Capture the cell that displays the provided text and extract its (x, y) central coordinate. 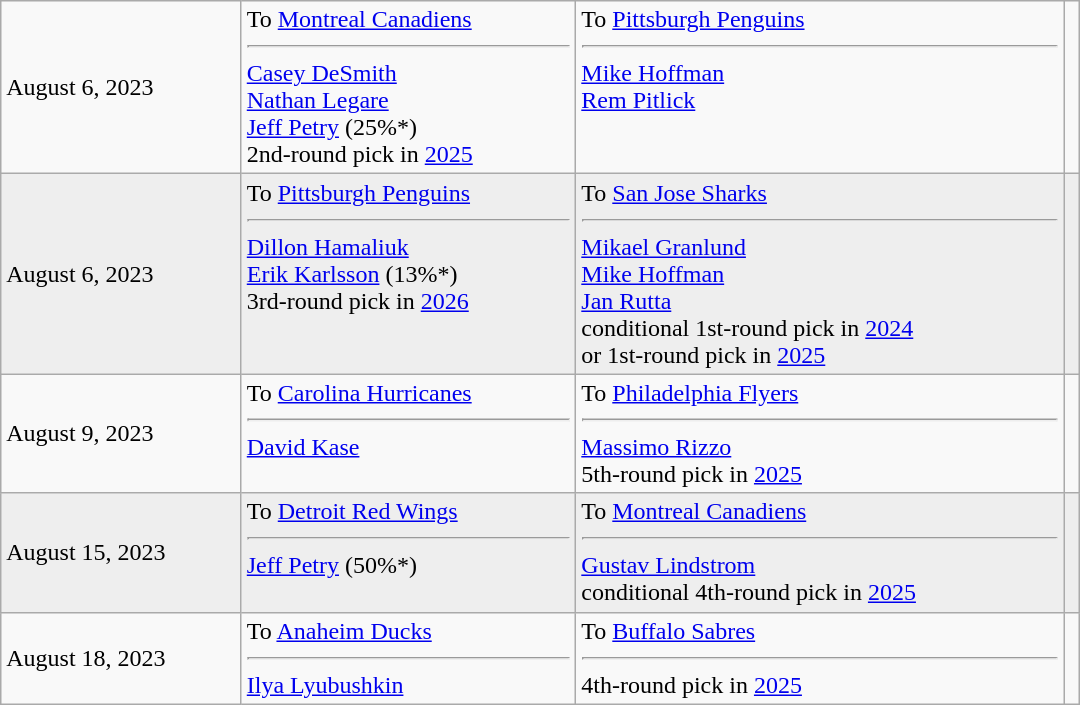
To Montreal CanadiensGustav Lindstromconditional 4th-round pick in 2025 (820, 552)
To Buffalo Sabres 4th-round pick in 2025 (820, 658)
August 9, 2023 (121, 434)
To Philadelphia FlyersMassimo Rizzo5th-round pick in 2025 (820, 434)
August 18, 2023 (121, 658)
To Pittsburgh PenguinsDillon HamaliukErik Karlsson (13%*)3rd-round pick in 2026 (408, 274)
To Pittsburgh PenguinsMike HoffmanRem Pitlick (820, 88)
To San Jose SharksMikael GranlundMike HoffmanJan Ruttaconditional 1st-round pick in 2024or 1st-round pick in 2025 (820, 274)
To Detroit Red WingsJeff Petry (50%*) (408, 552)
August 15, 2023 (121, 552)
To Montreal CanadiensCasey DeSmithNathan LegareJeff Petry (25%*)2nd-round pick in 2025 (408, 88)
To Carolina HurricanesDavid Kase (408, 434)
To Anaheim DucksIlya Lyubushkin (408, 658)
